Search for the cell housing the specified text and yield its (X, Y) center coordinate. 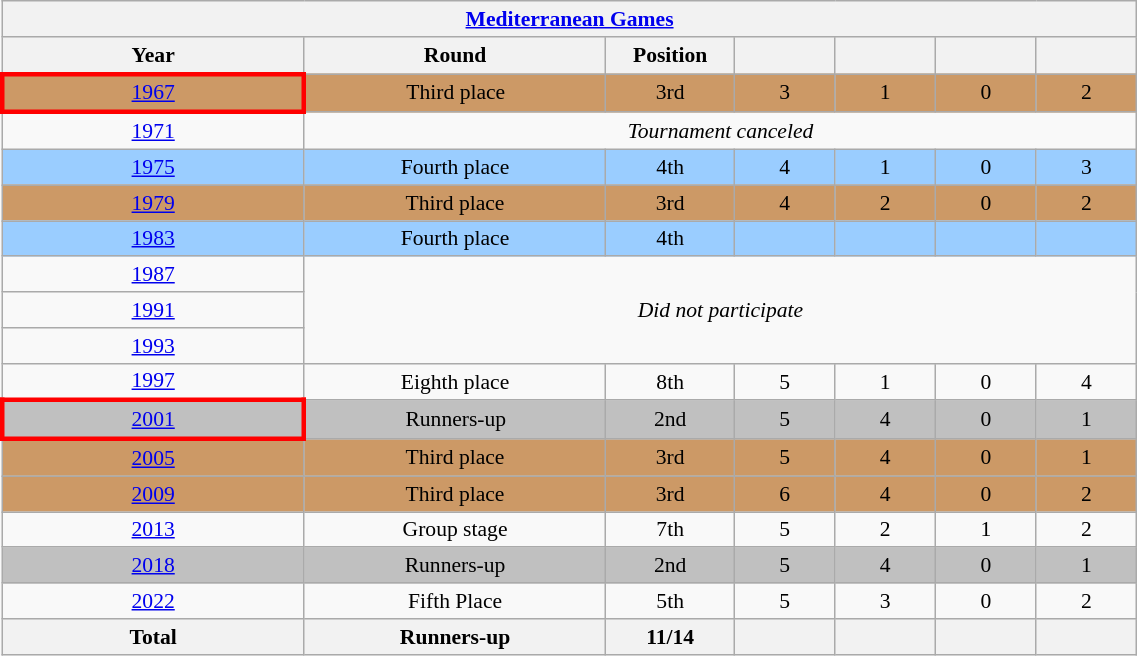
1987 (153, 275)
8th (670, 382)
1975 (153, 168)
2001 (153, 420)
Tournament canceled (720, 132)
11/14 (670, 637)
1983 (153, 239)
5th (670, 601)
2013 (153, 530)
Total (153, 637)
Group stage (455, 530)
1993 (153, 346)
6 (784, 494)
2005 (153, 458)
1979 (153, 203)
1967 (153, 94)
2018 (153, 566)
1971 (153, 132)
1991 (153, 310)
7th (670, 530)
1997 (153, 382)
Position (670, 56)
Year (153, 56)
Mediterranean Games (570, 19)
Round (455, 56)
Did not participate (720, 310)
2022 (153, 601)
Eighth place (455, 382)
2009 (153, 494)
Fifth Place (455, 601)
